Identify which cell holds the provided text, then report its [x, y] central coordinate. 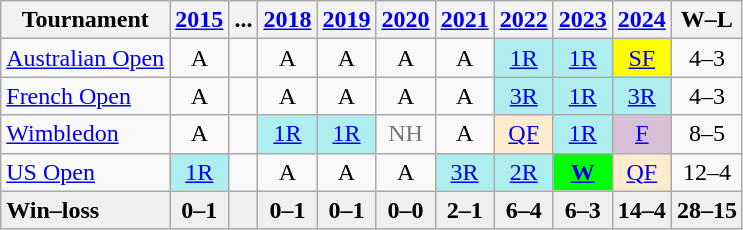
NH [406, 134]
0–0 [406, 210]
2021 [464, 20]
2020 [406, 20]
Australian Open [86, 58]
2R [524, 172]
6–3 [582, 210]
2019 [346, 20]
F [642, 134]
Win–loss [86, 210]
28–15 [706, 210]
French Open [86, 96]
2022 [524, 20]
12–4 [706, 172]
2–1 [464, 210]
2023 [582, 20]
2024 [642, 20]
Wimbledon [86, 134]
SF [642, 58]
6–4 [524, 210]
W–L [706, 20]
Tournament [86, 20]
14–4 [642, 210]
US Open [86, 172]
2018 [288, 20]
2015 [200, 20]
... [244, 20]
8–5 [706, 134]
W [582, 172]
